Pinpoint the cell where the given text exists, returning its (x, y) midpoint coordinate. 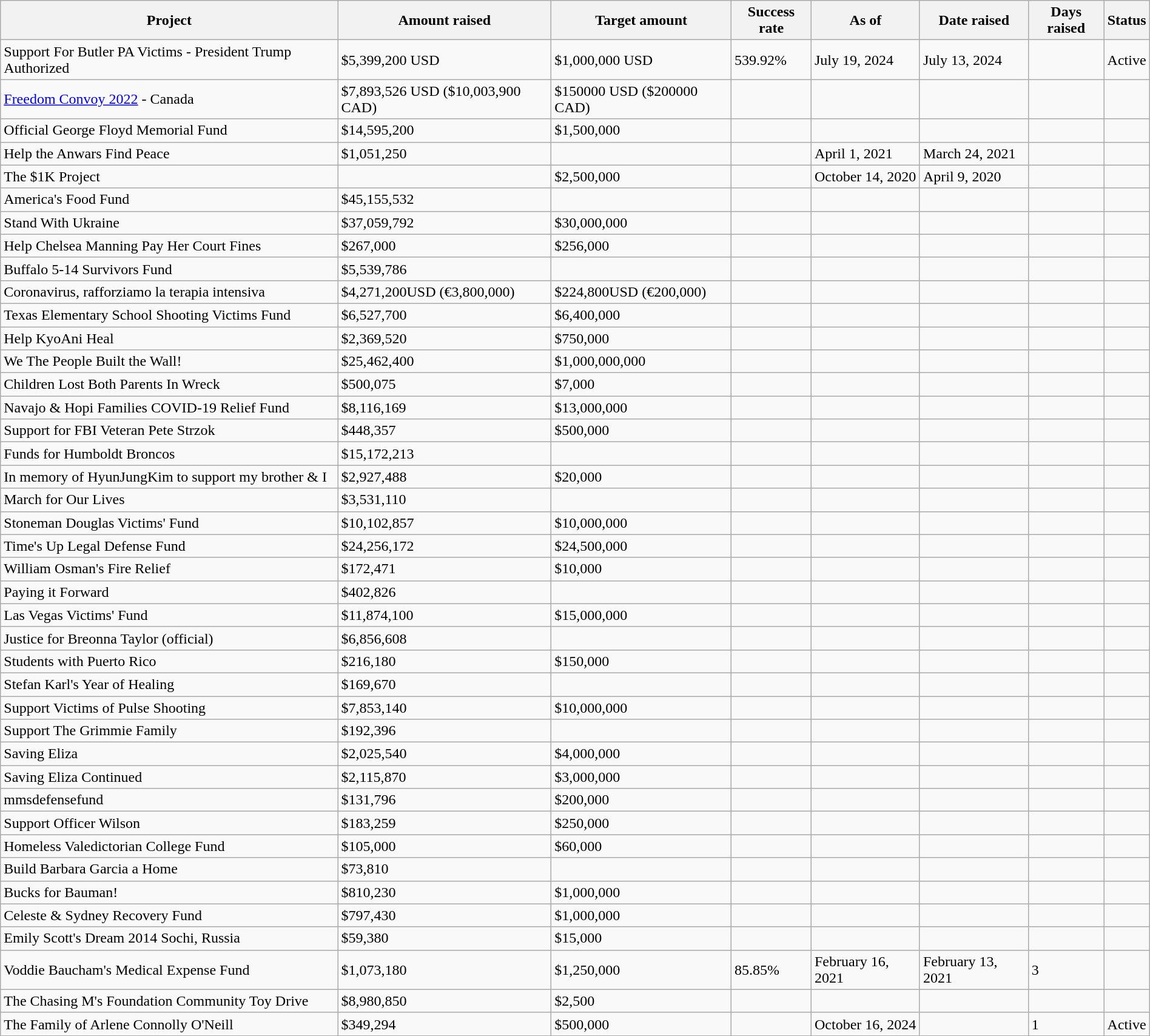
539.92% (772, 59)
$2,500 (642, 1001)
$7,893,526 USD ($10,003,900 CAD) (445, 99)
$169,670 (445, 684)
$105,000 (445, 846)
$1,073,180 (445, 969)
85.85% (772, 969)
$2,500,000 (642, 177)
America's Food Fund (169, 200)
$5,399,200 USD (445, 59)
Target amount (642, 21)
$810,230 (445, 892)
July 13, 2024 (974, 59)
3 (1066, 969)
Coronavirus, rafforziamo la terapia intensiva (169, 292)
Date raised (974, 21)
Students with Puerto Rico (169, 661)
Official George Floyd Memorial Fund (169, 130)
$1,500,000 (642, 130)
The $1K Project (169, 177)
$448,357 (445, 431)
Justice for Breonna Taylor (official) (169, 638)
Emily Scott's Dream 2014 Sochi, Russia (169, 938)
$1,051,250 (445, 153)
Success rate (772, 21)
Bucks for Bauman! (169, 892)
Days raised (1066, 21)
Status (1127, 21)
Navajo & Hopi Families COVID-19 Relief Fund (169, 408)
In memory of HyunJungKim to support my brother & I (169, 477)
$15,000 (642, 938)
$8,116,169 (445, 408)
The Chasing M's Foundation Community Toy Drive (169, 1001)
Homeless Valedictorian College Fund (169, 846)
$150000 USD ($200000 CAD) (642, 99)
$6,400,000 (642, 315)
$402,826 (445, 592)
$45,155,532 (445, 200)
Amount raised (445, 21)
Buffalo 5-14 Survivors Fund (169, 269)
Project (169, 21)
Texas Elementary School Shooting Victims Fund (169, 315)
Children Lost Both Parents In Wreck (169, 385)
$11,874,100 (445, 615)
$192,396 (445, 731)
$10,000 (642, 569)
$15,172,213 (445, 454)
April 1, 2021 (865, 153)
$10,102,857 (445, 523)
$24,500,000 (642, 546)
Las Vegas Victims' Fund (169, 615)
$25,462,400 (445, 362)
Paying it Forward (169, 592)
Help KyoAni Heal (169, 338)
$200,000 (642, 800)
Help the Anwars Find Peace (169, 153)
$267,000 (445, 246)
Funds for Humboldt Broncos (169, 454)
July 19, 2024 (865, 59)
$5,539,786 (445, 269)
$1,000,000,000 (642, 362)
$6,527,700 (445, 315)
Voddie Baucham's Medical Expense Fund (169, 969)
$224,800USD (€200,000) (642, 292)
Celeste & Sydney Recovery Fund (169, 915)
$2,025,540 (445, 754)
$8,980,850 (445, 1001)
$2,115,870 (445, 777)
Build Barbara Garcia a Home (169, 869)
Help Chelsea Manning Pay Her Court Fines (169, 246)
$60,000 (642, 846)
$172,471 (445, 569)
$7,000 (642, 385)
Stefan Karl's Year of Healing (169, 684)
$20,000 (642, 477)
Saving Eliza Continued (169, 777)
February 16, 2021 (865, 969)
$750,000 (642, 338)
1 (1066, 1024)
$59,380 (445, 938)
$4,271,200USD (€3,800,000) (445, 292)
$4,000,000 (642, 754)
William Osman's Fire Relief (169, 569)
$2,369,520 (445, 338)
$216,180 (445, 661)
$24,256,172 (445, 546)
$150,000 (642, 661)
Stoneman Douglas Victims' Fund (169, 523)
Support For Butler PA Victims - President Trump Authorized (169, 59)
$3,531,110 (445, 500)
$500,075 (445, 385)
The Family of Arlene Connolly O'Neill (169, 1024)
$2,927,488 (445, 477)
$7,853,140 (445, 708)
$797,430 (445, 915)
We The People Built the Wall! (169, 362)
$30,000,000 (642, 223)
Time's Up Legal Defense Fund (169, 546)
March 24, 2021 (974, 153)
$73,810 (445, 869)
October 16, 2024 (865, 1024)
October 14, 2020 (865, 177)
mmsdefensefund (169, 800)
$256,000 (642, 246)
Support for FBI Veteran Pete Strzok (169, 431)
$349,294 (445, 1024)
$15,000,000 (642, 615)
$13,000,000 (642, 408)
$131,796 (445, 800)
As of (865, 21)
Saving Eliza (169, 754)
$3,000,000 (642, 777)
$37,059,792 (445, 223)
$250,000 (642, 823)
March for Our Lives (169, 500)
April 9, 2020 (974, 177)
Stand With Ukraine (169, 223)
$14,595,200 (445, 130)
$183,259 (445, 823)
$6,856,608 (445, 638)
Support Victims of Pulse Shooting (169, 708)
February 13, 2021 (974, 969)
Freedom Convoy 2022 - Canada (169, 99)
$1,000,000 USD (642, 59)
$1,250,000 (642, 969)
Support The Grimmie Family (169, 731)
Support Officer Wilson (169, 823)
